Extract the [x, y] coordinate from the center of the cell holding the provided text.  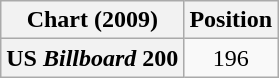
Chart (2009) [92, 20]
Position [231, 20]
196 [231, 58]
US Billboard 200 [92, 58]
